Determine the (X, Y) coordinate at the center of the cell enclosing the given text.  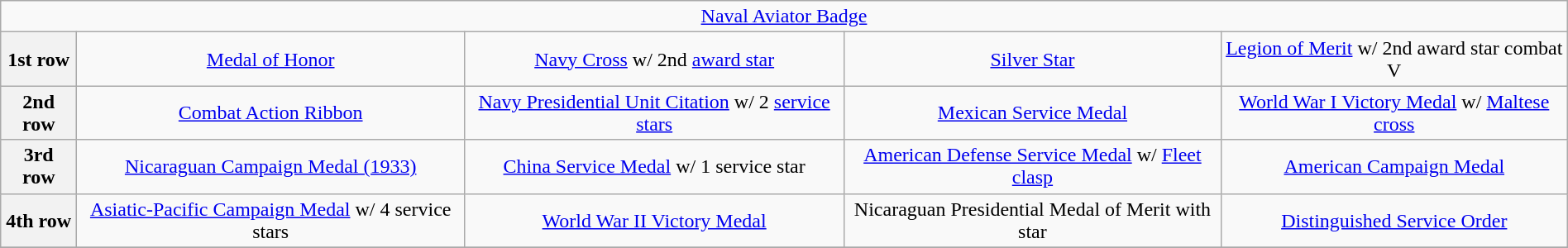
Asiatic-Pacific Campaign Medal w/ 4 service stars (271, 220)
Medal of Honor (271, 60)
1st row (39, 60)
Naval Aviator Badge (784, 17)
American Defense Service Medal w/ Fleet clasp (1033, 167)
3rd row (39, 167)
World War I Victory Medal w/ Maltese cross (1394, 112)
Navy Presidential Unit Citation w/ 2 service stars (655, 112)
Mexican Service Medal (1033, 112)
Legion of Merit w/ 2nd award star combat V (1394, 60)
Silver Star (1033, 60)
4th row (39, 220)
Nicaraguan Campaign Medal (1933) (271, 167)
World War II Victory Medal (655, 220)
2nd row (39, 112)
Combat Action Ribbon (271, 112)
Navy Cross w/ 2nd award star (655, 60)
Distinguished Service Order (1394, 220)
Nicaraguan Presidential Medal of Merit with star (1033, 220)
American Campaign Medal (1394, 167)
China Service Medal w/ 1 service star (655, 167)
